For the text-containing cell, return its midpoint in [X, Y] coordinate format. 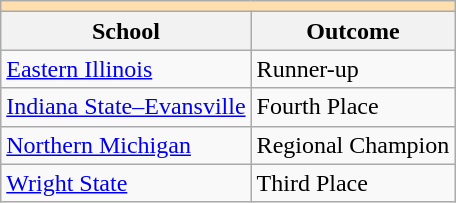
Runner-up [353, 69]
School [126, 31]
Northern Michigan [126, 145]
Wright State [126, 183]
Fourth Place [353, 107]
Third Place [353, 183]
Eastern Illinois [126, 69]
Indiana State–Evansville [126, 107]
Outcome [353, 31]
Regional Champion [353, 145]
